Determine the [X, Y] coordinate at the center of the cell enclosing the given text.  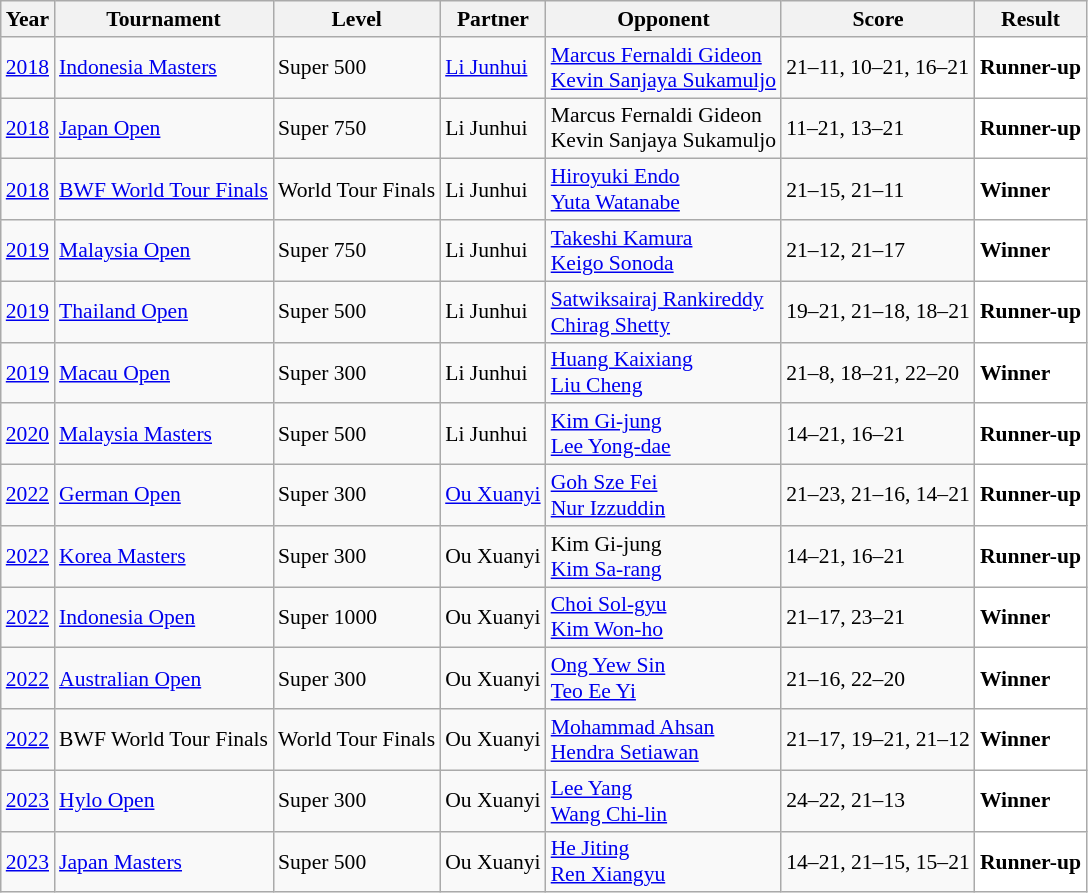
Malaysia Open [164, 250]
Indonesia Masters [164, 68]
Indonesia Open [164, 618]
21–16, 22–20 [878, 678]
Kim Gi-jung Kim Sa-rang [664, 556]
Australian Open [164, 678]
Result [1030, 19]
14–21, 21–15, 15–21 [878, 862]
21–8, 18–21, 22–20 [878, 372]
Super 1000 [356, 618]
German Open [164, 496]
Level [356, 19]
Hylo Open [164, 800]
Thailand Open [164, 312]
Lee Yang Wang Chi-lin [664, 800]
21–11, 10–21, 16–21 [878, 68]
Kim Gi-jung Lee Yong-dae [664, 434]
Score [878, 19]
21–17, 23–21 [878, 618]
Takeshi Kamura Keigo Sonoda [664, 250]
2020 [28, 434]
19–21, 21–18, 18–21 [878, 312]
Goh Sze Fei Nur Izzuddin [664, 496]
He Jiting Ren Xiangyu [664, 862]
Japan Masters [164, 862]
Hiroyuki Endo Yuta Watanabe [664, 190]
Satwiksairaj Rankireddy Chirag Shetty [664, 312]
Japan Open [164, 128]
21–12, 21–17 [878, 250]
Choi Sol-gyu Kim Won-ho [664, 618]
Opponent [664, 19]
Year [28, 19]
Mohammad Ahsan Hendra Setiawan [664, 740]
Tournament [164, 19]
24–22, 21–13 [878, 800]
Macau Open [164, 372]
Malaysia Masters [164, 434]
21–15, 21–11 [878, 190]
21–17, 19–21, 21–12 [878, 740]
Partner [492, 19]
11–21, 13–21 [878, 128]
Huang Kaixiang Liu Cheng [664, 372]
21–23, 21–16, 14–21 [878, 496]
Ong Yew Sin Teo Ee Yi [664, 678]
Korea Masters [164, 556]
